Detect which cell encompasses the target text, then output its (x, y) center coordinate. 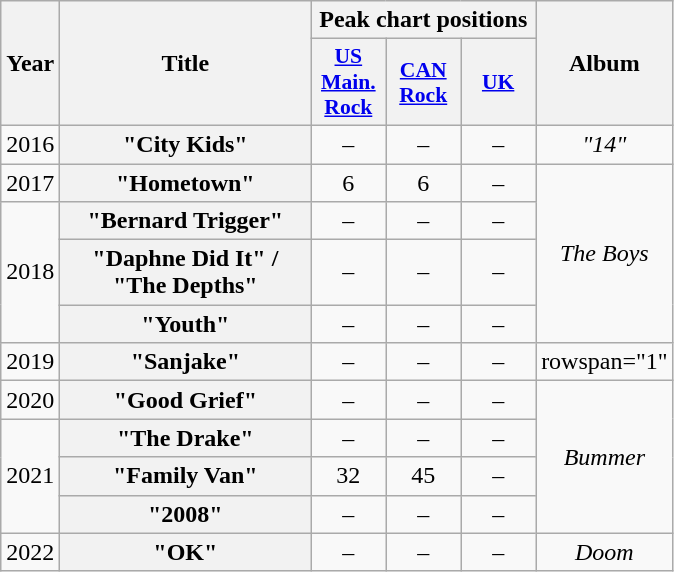
"Sanjake" (186, 362)
"2008" (186, 514)
Year (30, 64)
rowspan="1" (605, 362)
UK (498, 82)
"14" (605, 144)
2021 (30, 476)
"Family Van" (186, 476)
2017 (30, 183)
45 (424, 476)
Album (605, 64)
"Daphne Did It" / "The Depths" (186, 272)
2016 (30, 144)
2020 (30, 400)
Peak chart positions (424, 20)
32 (348, 476)
USMain.Rock (348, 82)
CANRock (424, 82)
2018 (30, 272)
"Bernard Trigger" (186, 221)
Title (186, 64)
"OK" (186, 552)
Doom (605, 552)
Bummer (605, 457)
"The Drake" (186, 438)
"Youth" (186, 324)
2022 (30, 552)
"Hometown" (186, 183)
The Boys (605, 254)
"Good Grief" (186, 400)
"City Kids" (186, 144)
2019 (30, 362)
